Scan for the cell matching the given text and deliver its [X, Y] coordinate at center. 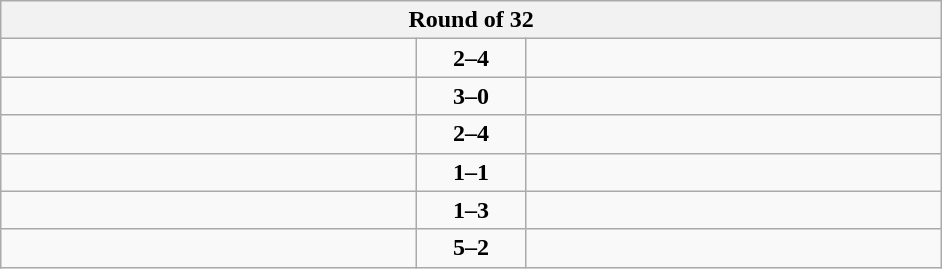
Round of 32 [472, 20]
1–1 [472, 172]
1–3 [472, 210]
3–0 [472, 96]
5–2 [472, 248]
